Capture the cell that displays the provided text and extract its [X, Y] central coordinate. 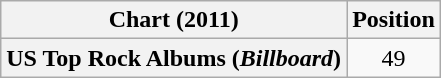
Chart (2011) [174, 20]
Position [394, 20]
49 [394, 58]
US Top Rock Albums (Billboard) [174, 58]
